Return (x, y) of the center of cell containing provided text 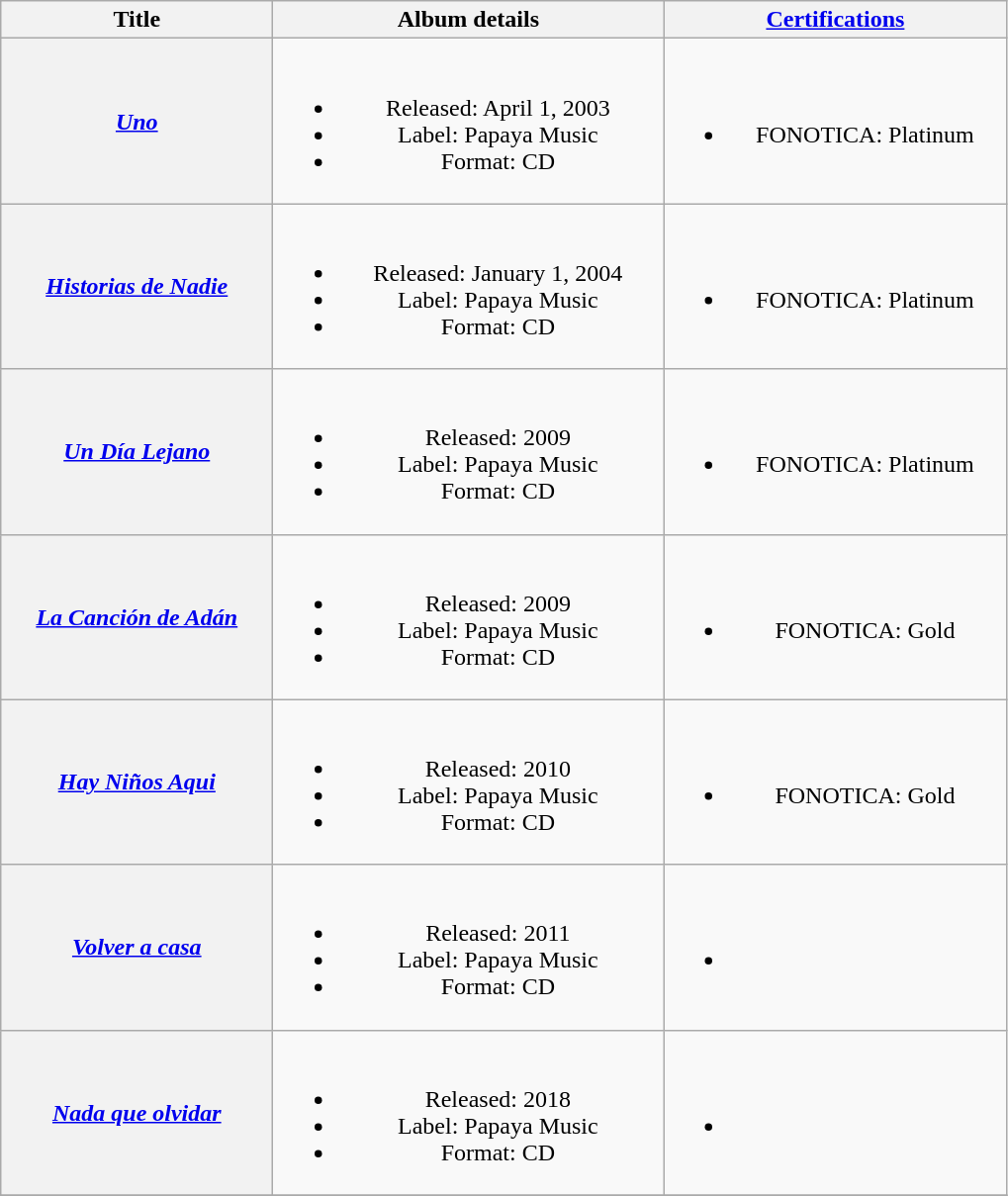
Released: 2010Label: Papaya MusicFormat: CD (469, 782)
Title (137, 20)
Certifications (835, 20)
Released: January 1, 2004Label: Papaya MusicFormat: CD (469, 287)
Released: 2011Label: Papaya MusicFormat: CD (469, 948)
Nada que olvidar (137, 1112)
Un Día Lejano (137, 451)
Uno (137, 121)
Historias de Nadie (137, 287)
Hay Niños Aqui (137, 782)
Album details (469, 20)
Released: 2018Label: Papaya MusicFormat: CD (469, 1112)
La Canción de Adán (137, 617)
Volver a casa (137, 948)
Released: April 1, 2003Label: Papaya MusicFormat: CD (469, 121)
